From the cell containing the given text, extract its center point as (X, Y) coordinate. 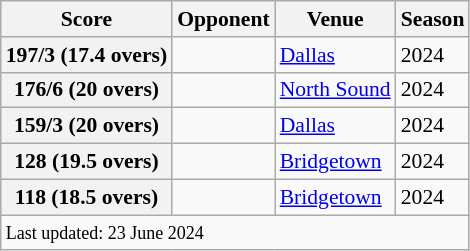
128 (19.5 overs) (86, 162)
159/3 (20 overs) (86, 126)
Score (86, 19)
Venue (336, 19)
197/3 (17.4 overs) (86, 55)
Opponent (224, 19)
Season (433, 19)
118 (18.5 overs) (86, 197)
Last updated: 23 June 2024 (236, 233)
North Sound (336, 90)
176/6 (20 overs) (86, 90)
